Return the (X, Y) coordinate for the center point of the cell that contains the specified text.  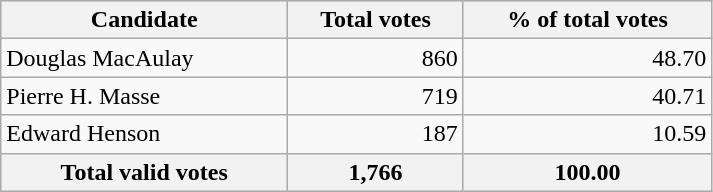
% of total votes (587, 20)
187 (376, 134)
10.59 (587, 134)
48.70 (587, 58)
860 (376, 58)
Candidate (144, 20)
1,766 (376, 172)
Douglas MacAulay (144, 58)
719 (376, 96)
Edward Henson (144, 134)
Total valid votes (144, 172)
Pierre H. Masse (144, 96)
40.71 (587, 96)
Total votes (376, 20)
100.00 (587, 172)
